Provide the (X, Y) coordinate of the cell's center where the given text is located.  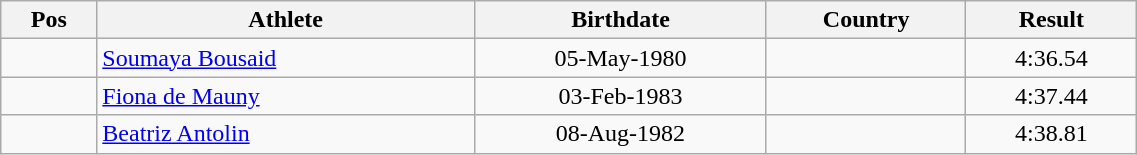
Result (1052, 20)
Soumaya Bousaid (286, 58)
03-Feb-1983 (620, 96)
4:38.81 (1052, 134)
Birthdate (620, 20)
Beatriz Antolin (286, 134)
08-Aug-1982 (620, 134)
4:36.54 (1052, 58)
Country (866, 20)
Fiona de Mauny (286, 96)
4:37.44 (1052, 96)
Pos (49, 20)
05-May-1980 (620, 58)
Athlete (286, 20)
